Pinpoint the cell where the given text exists, returning its (x, y) midpoint coordinate. 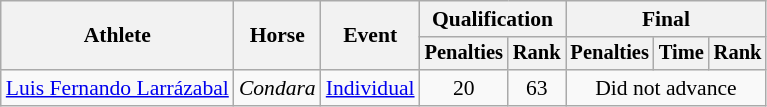
Luis Fernando Larrázabal (118, 88)
Final (666, 19)
Did not advance (666, 88)
Horse (278, 36)
20 (464, 88)
Condara (278, 88)
Event (370, 36)
Qualification (493, 19)
Individual (370, 88)
63 (537, 88)
Time (682, 54)
Athlete (118, 36)
